From the cell containing the given text, extract its center point as (x, y) coordinate. 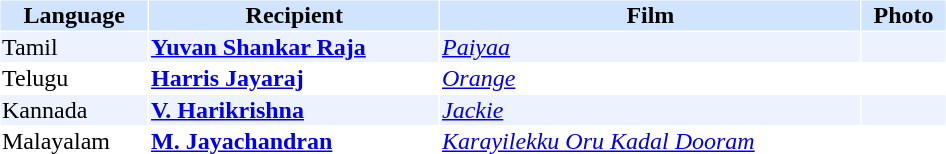
Jackie (651, 110)
V. Harikrishna (295, 110)
Recipient (295, 15)
Harris Jayaraj (295, 79)
Language (74, 15)
Tamil (74, 47)
Paiyaa (651, 47)
Film (651, 15)
Yuvan Shankar Raja (295, 47)
Photo (904, 15)
Telugu (74, 79)
Kannada (74, 110)
Orange (651, 79)
